For the text-containing cell, return its midpoint in (x, y) coordinate format. 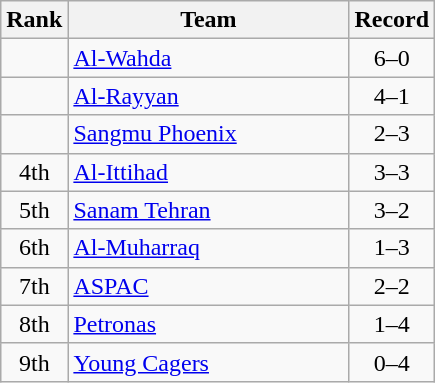
Sangmu Phoenix (208, 134)
Rank (34, 20)
6–0 (392, 58)
3–3 (392, 172)
1–3 (392, 248)
Al-Rayyan (208, 96)
Al-Muharraq (208, 248)
Al-Wahda (208, 58)
Young Cagers (208, 362)
5th (34, 210)
6th (34, 248)
Petronas (208, 324)
4–1 (392, 96)
ASPAC (208, 286)
1–4 (392, 324)
Al-Ittihad (208, 172)
2–3 (392, 134)
Sanam Tehran (208, 210)
Team (208, 20)
4th (34, 172)
8th (34, 324)
9th (34, 362)
0–4 (392, 362)
3–2 (392, 210)
Record (392, 20)
2–2 (392, 286)
7th (34, 286)
